Search for the cell housing the specified text and yield its (X, Y) center coordinate. 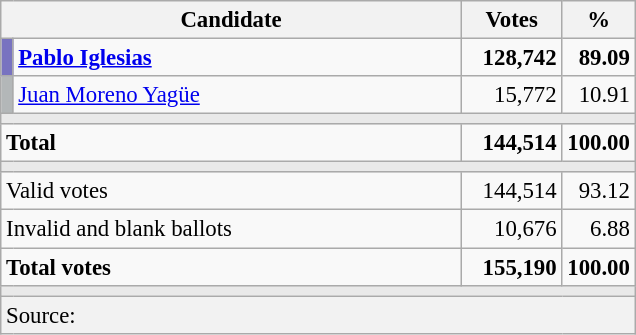
Juan Moreno Yagüe (237, 95)
% (598, 20)
Invalid and blank ballots (232, 229)
155,190 (512, 267)
Total (232, 143)
128,742 (512, 58)
10.91 (598, 95)
Pablo Iglesias (237, 58)
15,772 (512, 95)
Total votes (232, 267)
89.09 (598, 58)
Valid votes (232, 191)
Source: (318, 315)
Votes (512, 20)
6.88 (598, 229)
Candidate (232, 20)
93.12 (598, 191)
10,676 (512, 229)
